Return [x, y] of the center of cell containing provided text 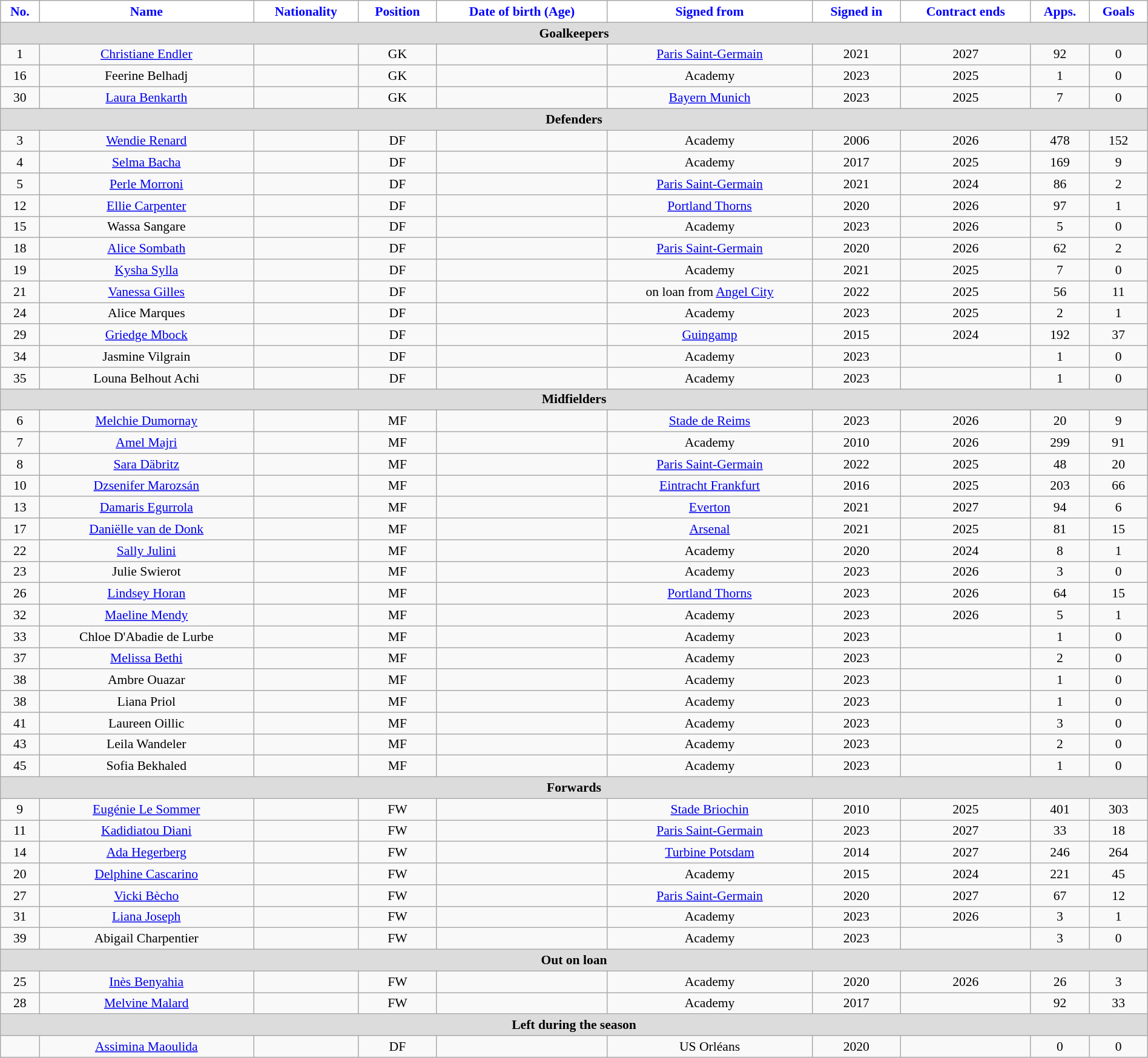
23 [20, 572]
Midfielders [574, 399]
19 [20, 271]
Forwards [574, 788]
Left during the season [574, 1025]
Kadidiatou Diani [147, 831]
22 [20, 551]
66 [1118, 486]
Inès Benyahia [147, 982]
31 [20, 917]
Melvine Malard [147, 1004]
264 [1118, 853]
17 [20, 529]
Nationality [306, 11]
Guingamp [710, 335]
203 [1060, 486]
Kysha Sylla [147, 271]
91 [1118, 443]
25 [20, 982]
Position [397, 11]
56 [1060, 292]
Sofia Bekhaled [147, 766]
81 [1060, 529]
14 [20, 853]
Stade Briochin [710, 809]
35 [20, 378]
Abigail Charpentier [147, 939]
Dzsenifer Marozsán [147, 486]
Date of birth (Age) [522, 11]
246 [1060, 853]
Liana Joseph [147, 917]
97 [1060, 206]
27 [20, 896]
Alice Marques [147, 314]
401 [1060, 809]
39 [20, 939]
Perle Morroni [147, 184]
Alice Sombath [147, 249]
478 [1060, 141]
24 [20, 314]
29 [20, 335]
2006 [856, 141]
Liana Priol [147, 701]
303 [1118, 809]
Ambre Ouazar [147, 680]
Signed from [710, 11]
2014 [856, 853]
Wassa Sangare [147, 227]
299 [1060, 443]
Defenders [574, 119]
13 [20, 508]
94 [1060, 508]
Melissa Bethi [147, 659]
Sally Julini [147, 551]
62 [1060, 249]
Lindsey Horan [147, 594]
Daniëlle van de Donk [147, 529]
Maeline Mendy [147, 616]
Signed in [856, 11]
152 [1118, 141]
Turbine Potsdam [710, 853]
Amel Majri [147, 443]
10 [20, 486]
67 [1060, 896]
16 [20, 76]
Damaris Egurrola [147, 508]
Name [147, 11]
Apps. [1060, 11]
21 [20, 292]
Vicki Bècho [147, 896]
US Orléans [710, 1046]
43 [20, 744]
Eugénie Le Sommer [147, 809]
Laura Benkarth [147, 98]
Eintracht Frankfurt [710, 486]
28 [20, 1004]
221 [1060, 874]
Goals [1118, 11]
Delphine Cascarino [147, 874]
Jasmine Vilgrain [147, 356]
Feerine Belhadj [147, 76]
48 [1060, 464]
192 [1060, 335]
2016 [856, 486]
Chloe D'Abadie de Lurbe [147, 637]
on loan from Angel City [710, 292]
Contract ends [966, 11]
30 [20, 98]
Out on loan [574, 961]
41 [20, 723]
Goalkeepers [574, 33]
No. [20, 11]
Laureen Oillic [147, 723]
Christiane Endler [147, 54]
Ellie Carpenter [147, 206]
Julie Swierot [147, 572]
4 [20, 163]
Leila Wandeler [147, 744]
Griedge Mbock [147, 335]
Arsenal [710, 529]
Assimina Maoulida [147, 1046]
169 [1060, 163]
Bayern Munich [710, 98]
32 [20, 616]
64 [1060, 594]
Everton [710, 508]
Stade de Reims [710, 421]
34 [20, 356]
Sara Däbritz [147, 464]
Wendie Renard [147, 141]
86 [1060, 184]
Ada Hegerberg [147, 853]
Vanessa Gilles [147, 292]
Melchie Dumornay [147, 421]
Selma Bacha [147, 163]
Louna Belhout Achi [147, 378]
